From the cell containing the given text, extract its center point as [x, y] coordinate. 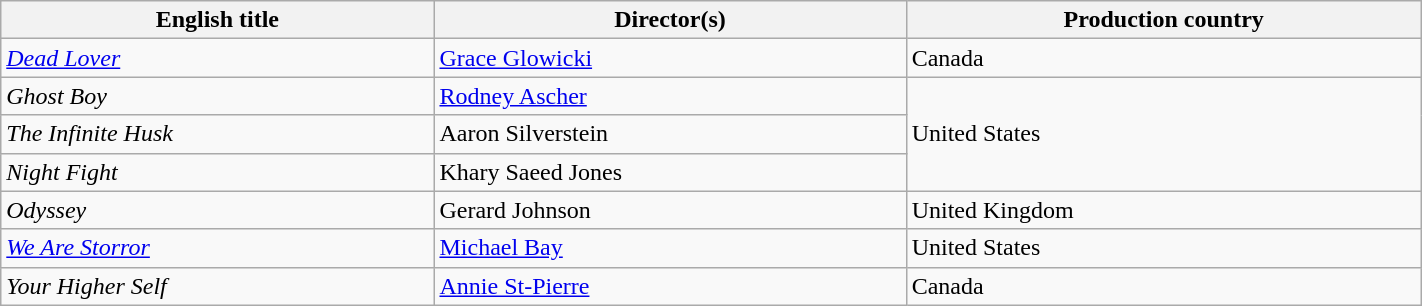
Michael Bay [670, 248]
Night Fight [218, 172]
The Infinite Husk [218, 134]
Khary Saeed Jones [670, 172]
Production country [1164, 20]
Annie St-Pierre [670, 286]
Aaron Silverstein [670, 134]
Rodney Ascher [670, 96]
Grace Glowicki [670, 58]
Your Higher Self [218, 286]
Odyssey [218, 210]
Director(s) [670, 20]
Ghost Boy [218, 96]
English title [218, 20]
United Kingdom [1164, 210]
We Are Storror [218, 248]
Gerard Johnson [670, 210]
Dead Lover [218, 58]
